Return [X, Y] of the center of cell containing provided text 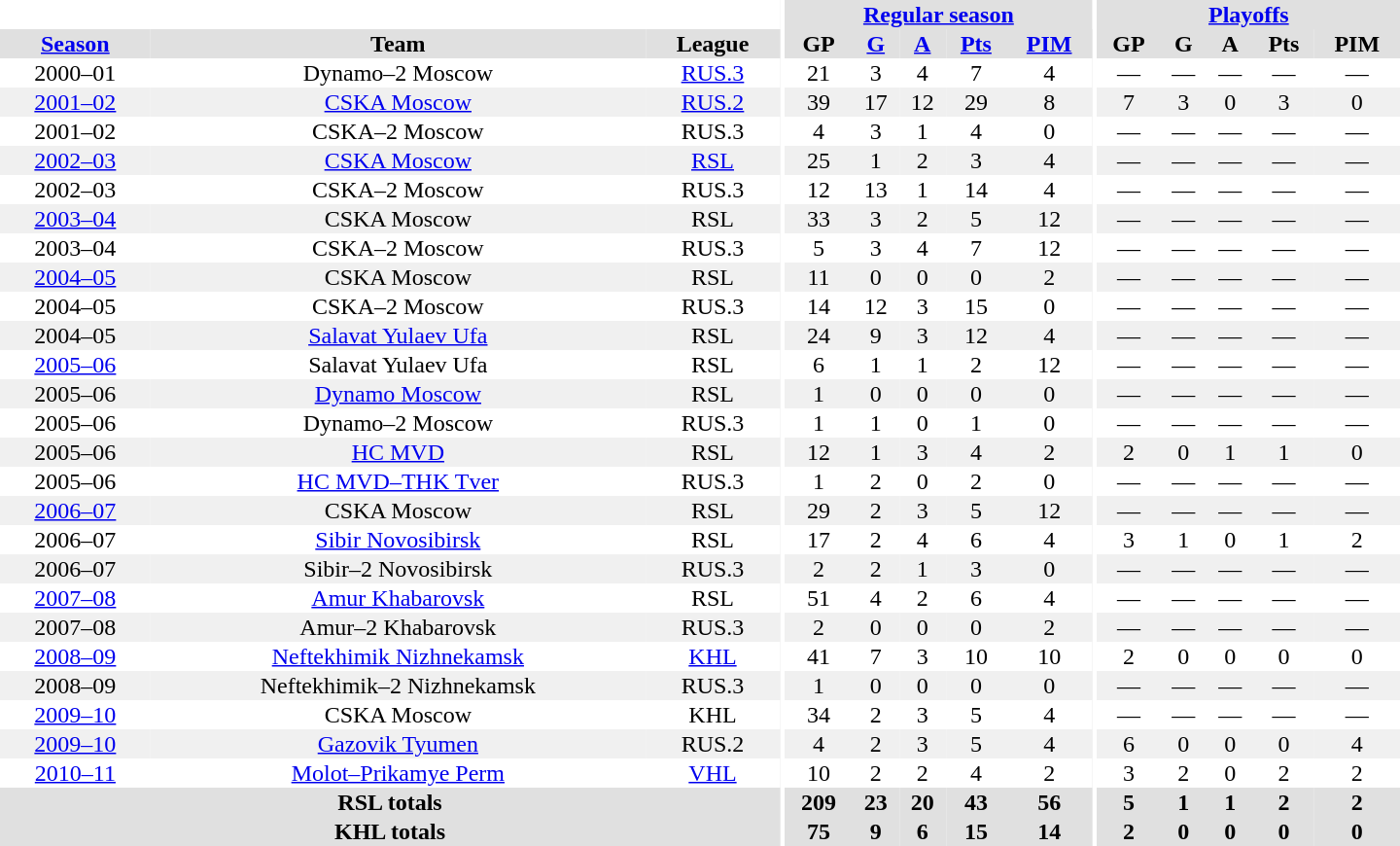
Playoffs [1248, 15]
41 [819, 656]
Molot–Prikamye Perm [399, 773]
Team [399, 44]
25 [819, 160]
KHL totals [390, 831]
Regular season [938, 15]
21 [819, 73]
HC MVD [399, 452]
2010–11 [76, 773]
Gazovik Tyumen [399, 744]
Season [76, 44]
8 [1049, 102]
2000–01 [76, 73]
24 [819, 335]
Amur–2 Khabarovsk [399, 627]
HC MVD–THK Tver [399, 481]
Sibir Novosibirsk [399, 540]
VHL [713, 773]
43 [976, 802]
20 [923, 802]
Neftekhimik–2 Nizhnekamsk [399, 686]
34 [819, 715]
56 [1049, 802]
Neftekhimik Nizhnekamsk [399, 656]
33 [819, 219]
RSL totals [390, 802]
51 [819, 598]
13 [876, 190]
75 [819, 831]
League [713, 44]
209 [819, 802]
23 [876, 802]
39 [819, 102]
Dynamo Moscow [399, 394]
11 [819, 277]
Amur Khabarovsk [399, 598]
Sibir–2 Novosibirsk [399, 569]
